Pinpoint the cell where the given text exists, returning its (X, Y) midpoint coordinate. 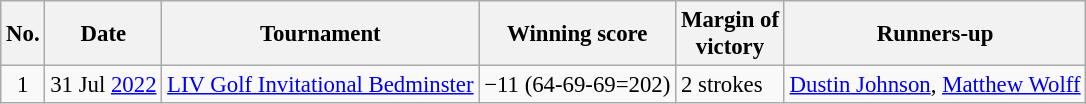
No. (23, 34)
Dustin Johnson, Matthew Wolff (935, 85)
Runners-up (935, 34)
LIV Golf Invitational Bedminster (320, 85)
Tournament (320, 34)
31 Jul 2022 (104, 85)
Date (104, 34)
Winning score (578, 34)
−11 (64-69-69=202) (578, 85)
2 strokes (730, 85)
1 (23, 85)
Margin ofvictory (730, 34)
